Detect which cell encompasses the target text, then output its [X, Y] center coordinate. 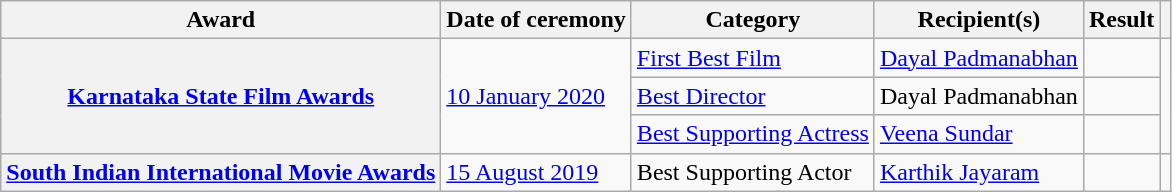
First Best Film [752, 58]
Karthik Jayaram [978, 172]
Best Supporting Actress [752, 134]
Recipient(s) [978, 20]
15 August 2019 [536, 172]
Best Supporting Actor [752, 172]
Karnataka State Film Awards [221, 96]
Result [1121, 20]
Award [221, 20]
10 January 2020 [536, 96]
South Indian International Movie Awards [221, 172]
Date of ceremony [536, 20]
Veena Sundar [978, 134]
Best Director [752, 96]
Category [752, 20]
